Search for the cell housing the specified text and yield its (x, y) center coordinate. 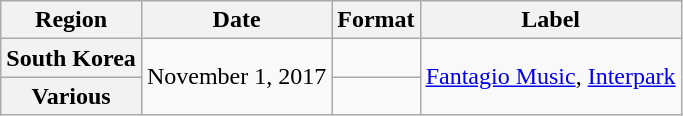
Format (376, 20)
Fantagio Music, Interpark (550, 77)
Date (236, 20)
Region (72, 20)
Various (72, 96)
November 1, 2017 (236, 77)
South Korea (72, 58)
Label (550, 20)
